Scan for the cell matching the given text and deliver its [X, Y] coordinate at center. 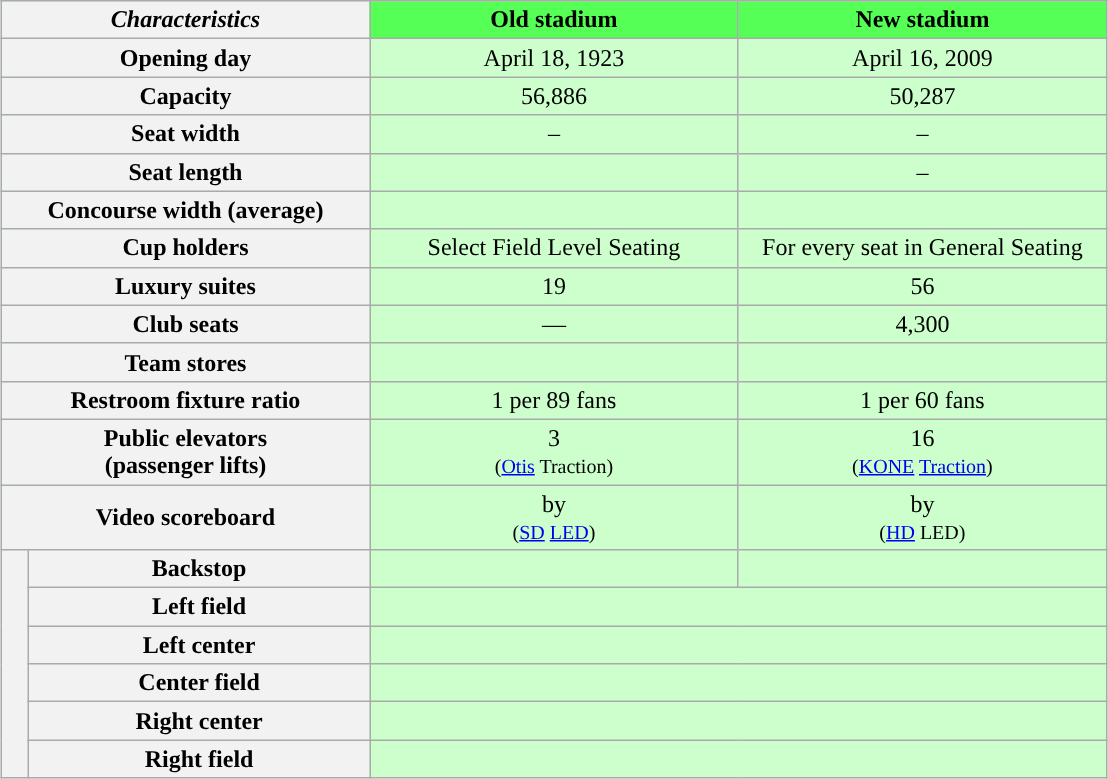
Opening day [185, 58]
Video scoreboard [185, 516]
Public elevators(passenger lifts) [185, 452]
Right field [200, 759]
16(KONE Traction) [922, 452]
3(Otis Traction) [554, 452]
Characteristics [185, 20]
by (HD LED) [922, 516]
Restroom fixture ratio [185, 400]
by (SD LED) [554, 516]
4,300 [922, 324]
Seat length [185, 172]
Backstop [200, 569]
56,886 [554, 96]
Right center [200, 721]
1 per 89 fans [554, 400]
Luxury suites [185, 286]
Club seats [185, 324]
19 [554, 286]
April 16, 2009 [922, 58]
Left center [200, 645]
50,287 [922, 96]
1 per 60 fans [922, 400]
New stadium [922, 20]
Team stores [185, 362]
— [554, 324]
Old stadium [554, 20]
Seat width [185, 134]
Left field [200, 607]
Cup holders [185, 248]
Concourse width (average) [185, 210]
Capacity [185, 96]
April 18, 1923 [554, 58]
Select Field Level Seating [554, 248]
Center field [200, 683]
56 [922, 286]
For every seat in General Seating [922, 248]
